From the cell containing the given text, extract its center point as [X, Y] coordinate. 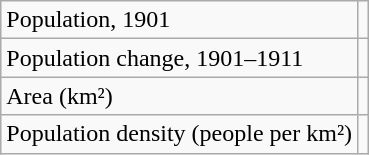
Population change, 1901–1911 [180, 58]
Population density (people per km²) [180, 134]
Population, 1901 [180, 20]
Area (km²) [180, 96]
